Identify which cell holds the provided text, then report its (X, Y) central coordinate. 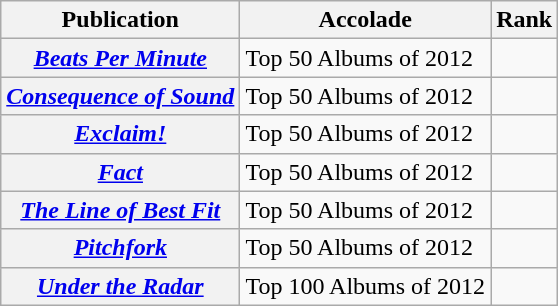
Pitchfork (120, 248)
Rank (524, 20)
Top 100 Albums of 2012 (366, 286)
Fact (120, 172)
Beats Per Minute (120, 58)
Under the Radar (120, 286)
Accolade (366, 20)
Consequence of Sound (120, 96)
Publication (120, 20)
Exclaim! (120, 134)
The Line of Best Fit (120, 210)
